Scan for the cell matching the given text and deliver its [X, Y] coordinate at center. 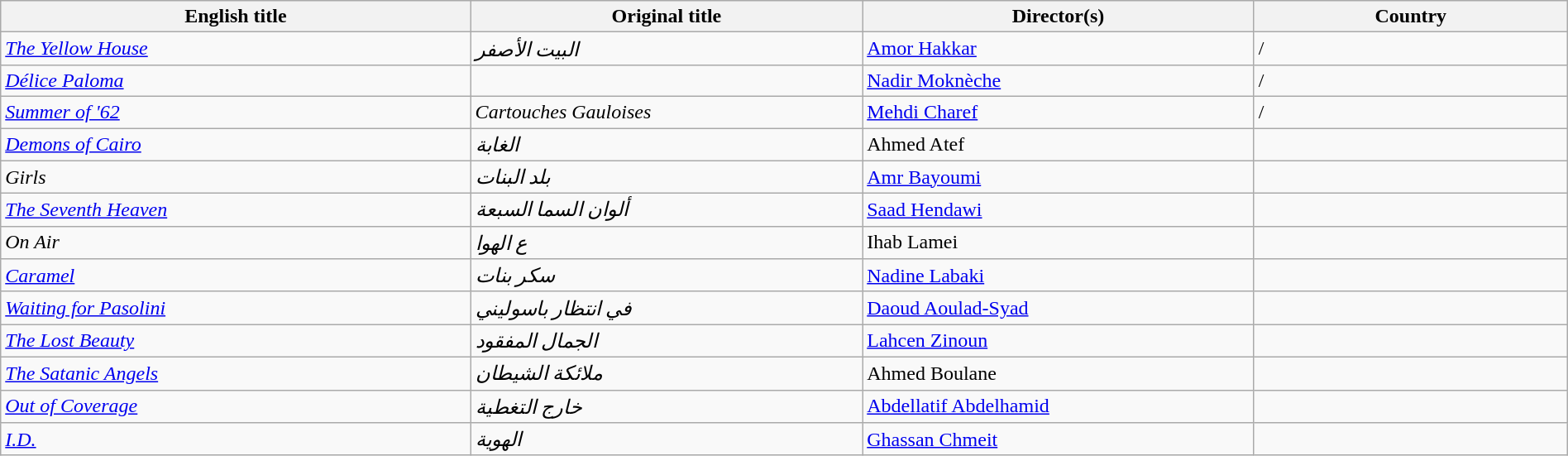
The Seventh Heaven [236, 210]
Délice Paloma [236, 80]
Out of Coverage [236, 406]
Abdellatif Abdelhamid [1059, 406]
On Air [236, 242]
Lahcen Zinoun [1059, 341]
Ahmed Atef [1059, 144]
ألوان السما السبعة [667, 210]
Saad Hendawi [1059, 210]
English title [236, 17]
The Yellow House [236, 49]
Daoud Aoulad-Syad [1059, 308]
Ihab Lamei [1059, 242]
الجمال المفقود [667, 341]
The Satanic Angels [236, 373]
Amr Bayoumi [1059, 177]
Demons of Cairo [236, 144]
Country [1411, 17]
Nadine Labaki [1059, 276]
Waiting for Pasolini [236, 308]
Director(s) [1059, 17]
Caramel [236, 276]
Nadir Moknèche [1059, 80]
I.D. [236, 439]
بلد البنات [667, 177]
الغابة [667, 144]
Girls [236, 177]
Amor Hakkar [1059, 49]
الهوية [667, 439]
خارج التغطية [667, 406]
البيت الأصفر [667, 49]
Original title [667, 17]
The Lost Beauty [236, 341]
Cartouches Gauloises [667, 112]
ملائكة الشيطان [667, 373]
ع الهوا [667, 242]
Summer of '62 [236, 112]
في انتظار باسوليني [667, 308]
سكر بنات [667, 276]
Ahmed Boulane [1059, 373]
Ghassan Chmeit [1059, 439]
Mehdi Charef [1059, 112]
